Scan for the cell matching the given text and deliver its (X, Y) coordinate at center. 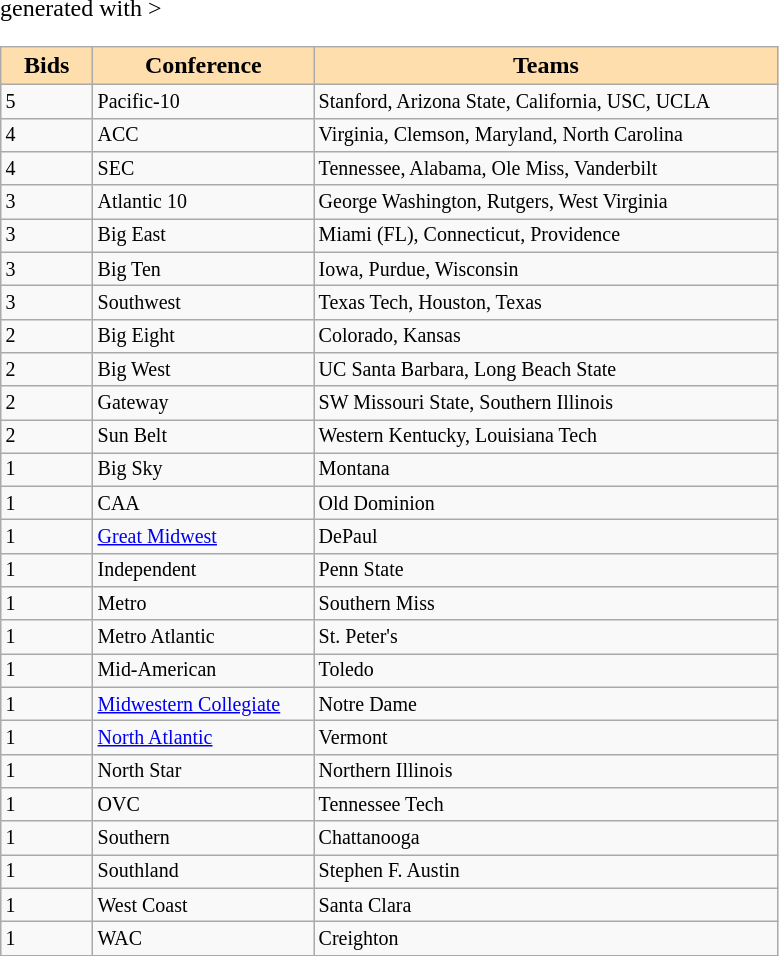
Chattanooga (546, 838)
Vermont (546, 738)
Conference (204, 66)
Tennessee, Alabama, Ole Miss, Vanderbilt (546, 168)
Teams (546, 66)
WAC (204, 938)
North Star (204, 770)
OVC (204, 804)
Independent (204, 570)
Great Midwest (204, 536)
Toledo (546, 670)
West Coast (204, 904)
ACC (204, 134)
Metro Atlantic (204, 636)
Stanford, Arizona State, California, USC, UCLA (546, 102)
Mid-American (204, 670)
SW Missouri State, Southern Illinois (546, 402)
Creighton (546, 938)
Miami (FL), Connecticut, Providence (546, 236)
Montana (546, 470)
UC Santa Barbara, Long Beach State (546, 370)
Northern Illinois (546, 770)
Southland (204, 872)
Notre Dame (546, 704)
Tennessee Tech (546, 804)
Virginia, Clemson, Maryland, North Carolina (546, 134)
Southwest (204, 302)
Atlantic 10 (204, 202)
Midwestern Collegiate (204, 704)
Metro (204, 604)
Big West (204, 370)
Bids (47, 66)
Colorado, Kansas (546, 336)
Southern Miss (546, 604)
Pacific-10 (204, 102)
Big Ten (204, 268)
5 (47, 102)
SEC (204, 168)
George Washington, Rutgers, West Virginia (546, 202)
St. Peter's (546, 636)
Big Eight (204, 336)
Penn State (546, 570)
CAA (204, 502)
Stephen F. Austin (546, 872)
Big East (204, 236)
DePaul (546, 536)
Iowa, Purdue, Wisconsin (546, 268)
Old Dominion (546, 502)
Western Kentucky, Louisiana Tech (546, 436)
Southern (204, 838)
Texas Tech, Houston, Texas (546, 302)
North Atlantic (204, 738)
Big Sky (204, 470)
Santa Clara (546, 904)
Gateway (204, 402)
Sun Belt (204, 436)
